Locate the cell with the specified text and output its [x, y] center coordinate. 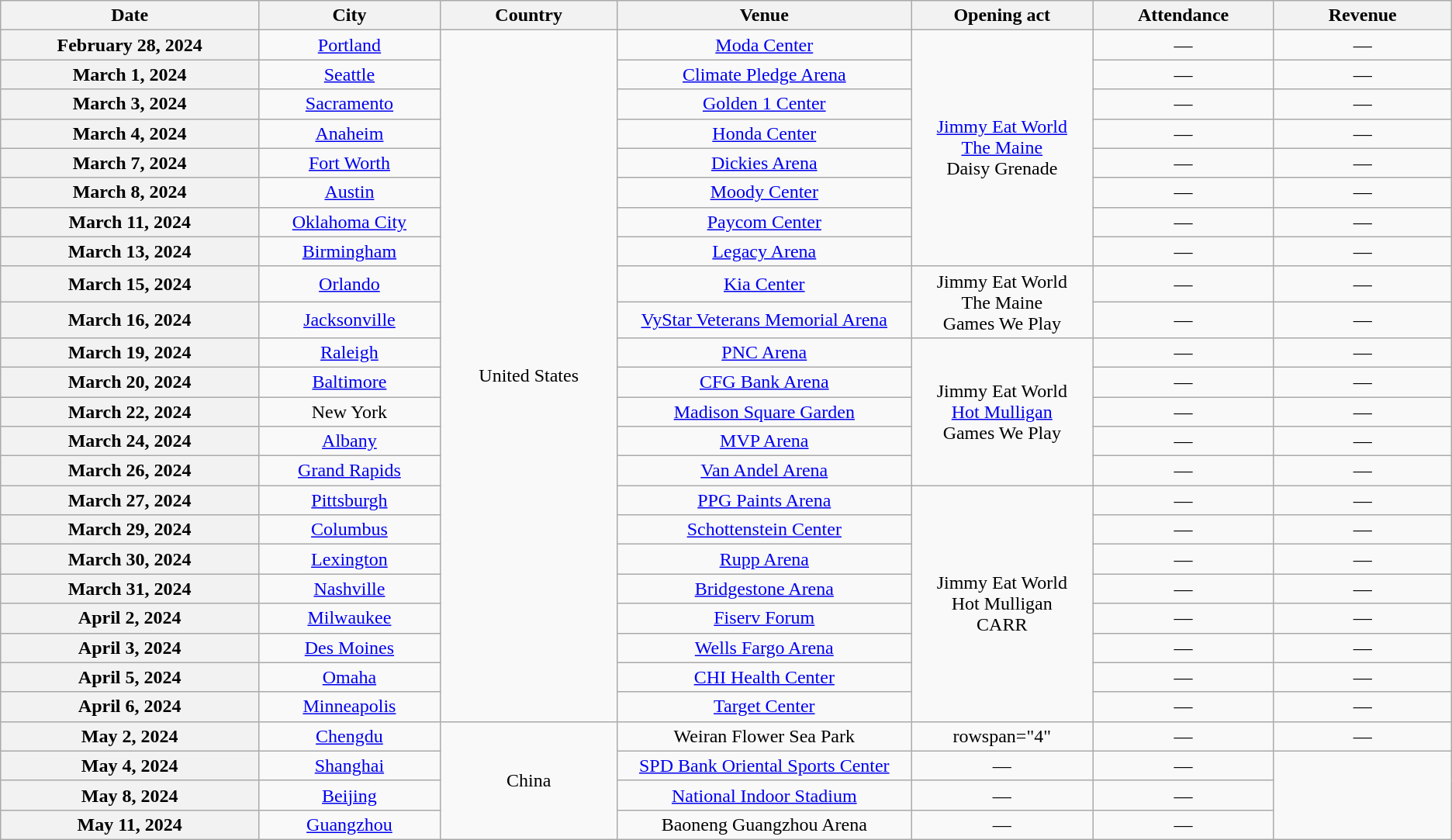
Legacy Arena [764, 251]
Nashville [350, 589]
Rupp Arena [764, 559]
CFG Bank Arena [764, 382]
Jimmy Eat WorldHot MulliganCARR [1002, 603]
Fort Worth [350, 163]
April 2, 2024 [130, 618]
Beijing [350, 795]
Venue [764, 16]
Des Moines [350, 648]
Albany [350, 441]
Minneapolis [350, 707]
Weiran Flower Sea Park [764, 736]
Golden 1 Center [764, 104]
Columbus [350, 530]
Lexington [350, 559]
April 3, 2024 [130, 648]
Wells Fargo Arena [764, 648]
March 3, 2024 [130, 104]
March 13, 2024 [130, 251]
Pittsburgh [350, 500]
March 30, 2024 [130, 559]
March 26, 2024 [130, 471]
Bridgestone Arena [764, 589]
May 2, 2024 [130, 736]
United States [529, 375]
March 15, 2024 [130, 284]
Country [529, 16]
Orlando [350, 284]
Revenue [1362, 16]
Baoneng Guangzhou Arena [764, 824]
Jacksonville [350, 320]
May 8, 2024 [130, 795]
Opening act [1002, 16]
CHI Health Center [764, 677]
Sacramento [350, 104]
February 28, 2024 [130, 45]
Oklahoma City [350, 222]
Chengdu [350, 736]
Jimmy Eat WorldThe MaineGames We Play [1002, 302]
March 1, 2024 [130, 74]
Van Andel Arena [764, 471]
Fiserv Forum [764, 618]
rowspan="4" [1002, 736]
New York [350, 412]
April 6, 2024 [130, 707]
PPG Paints Arena [764, 500]
Omaha [350, 677]
May 11, 2024 [130, 824]
Date [130, 16]
Austin [350, 192]
Jimmy Eat WorldHot MulliganGames We Play [1002, 411]
Jimmy Eat WorldThe MaineDaisy Grenade [1002, 148]
Seattle [350, 74]
Milwaukee [350, 618]
Anaheim [350, 133]
March 11, 2024 [130, 222]
Moody Center [764, 192]
City [350, 16]
March 19, 2024 [130, 352]
Honda Center [764, 133]
SPD Bank Oriental Sports Center [764, 766]
China [529, 780]
Shanghai [350, 766]
Moda Center [764, 45]
Target Center [764, 707]
April 5, 2024 [130, 677]
March 31, 2024 [130, 589]
Portland [350, 45]
VyStar Veterans Memorial Arena [764, 320]
March 7, 2024 [130, 163]
Climate Pledge Arena [764, 74]
March 4, 2024 [130, 133]
Schottenstein Center [764, 530]
March 27, 2024 [130, 500]
Baltimore [350, 382]
Dickies Arena [764, 163]
MVP Arena [764, 441]
National Indoor Stadium [764, 795]
May 4, 2024 [130, 766]
March 8, 2024 [130, 192]
PNC Arena [764, 352]
March 16, 2024 [130, 320]
Kia Center [764, 284]
March 20, 2024 [130, 382]
Guangzhou [350, 824]
Paycom Center [764, 222]
Birmingham [350, 251]
Madison Square Garden [764, 412]
Raleigh [350, 352]
Grand Rapids [350, 471]
March 24, 2024 [130, 441]
Attendance [1184, 16]
March 29, 2024 [130, 530]
March 22, 2024 [130, 412]
